Locate the cell with the specified text and output its [X, Y] center coordinate. 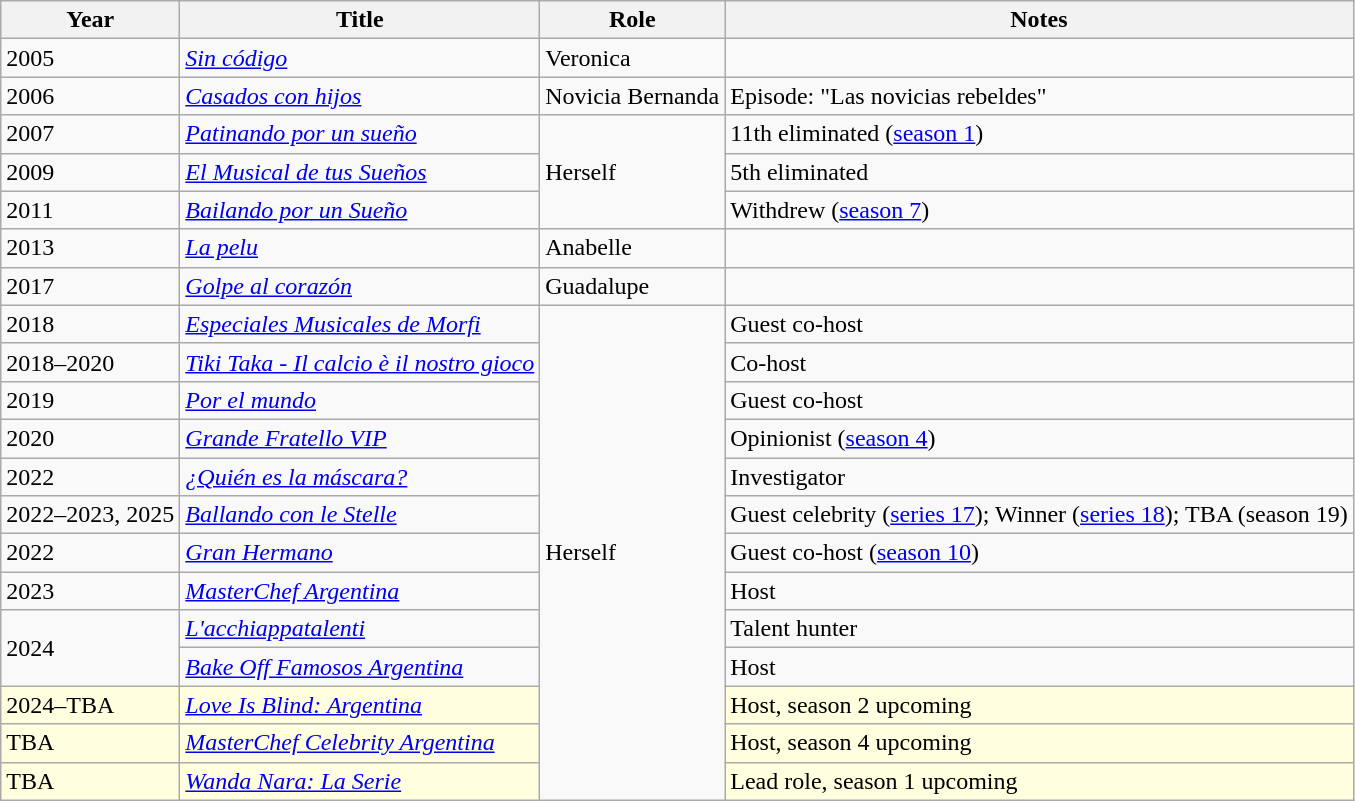
2024–TBA [90, 705]
Anabelle [632, 248]
Guadalupe [632, 286]
MasterChef Argentina [360, 591]
2011 [90, 210]
Patinando por un sueño [360, 134]
Withdrew (season 7) [1039, 210]
Wanda Nara: La Serie [360, 781]
Especiales Musicales de Morfi [360, 324]
Guest celebrity (series 17); Winner (series 18); TBA (season 19) [1039, 515]
Grande Fratello VIP [360, 438]
2005 [90, 58]
Investigator [1039, 477]
Gran Hermano [360, 553]
Role [632, 20]
2006 [90, 96]
Bailando por un Sueño [360, 210]
Bake Off Famosos Argentina [360, 667]
Year [90, 20]
Love Is Blind: Argentina [360, 705]
Host, season 4 upcoming [1039, 743]
Episode: "Las novicias rebeldes" [1039, 96]
Veronica [632, 58]
2007 [90, 134]
Talent hunter [1039, 629]
2018–2020 [90, 362]
2019 [90, 400]
5th eliminated [1039, 172]
11th eliminated (season 1) [1039, 134]
2024 [90, 648]
Sin código [360, 58]
2017 [90, 286]
Novicia Bernanda [632, 96]
Co-host [1039, 362]
2023 [90, 591]
¿Quién es la máscara? [360, 477]
Ballando con le Stelle [360, 515]
2022–2023, 2025 [90, 515]
El Musical de tus Sueños [360, 172]
Title [360, 20]
2018 [90, 324]
Opinionist (season 4) [1039, 438]
2020 [90, 438]
Por el mundo [360, 400]
Host, season 2 upcoming [1039, 705]
Lead role, season 1 upcoming [1039, 781]
Notes [1039, 20]
Golpe al corazón [360, 286]
2013 [90, 248]
MasterChef Celebrity Argentina [360, 743]
Guest co-host (season 10) [1039, 553]
2009 [90, 172]
Tiki Taka - Il calcio è il nostro gioco [360, 362]
La pelu [360, 248]
Casados con hijos [360, 96]
L'acchiappatalenti [360, 629]
